Locate the cell with the specified text and output its [X, Y] center coordinate. 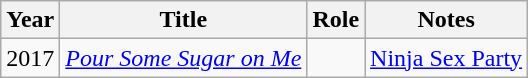
Title [184, 20]
Year [30, 20]
Role [336, 20]
2017 [30, 58]
Pour Some Sugar on Me [184, 58]
Ninja Sex Party [446, 58]
Notes [446, 20]
